For the text-containing cell, return its midpoint in (X, Y) coordinate format. 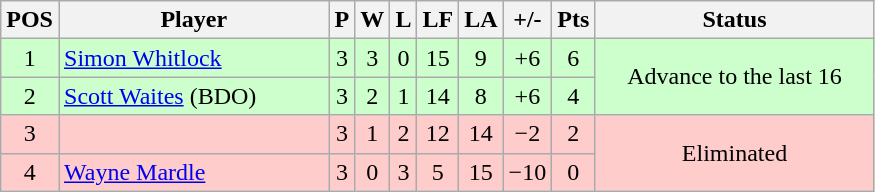
6 (574, 58)
−2 (528, 134)
LA (481, 20)
9 (481, 58)
Status (735, 20)
LF (438, 20)
W (372, 20)
5 (438, 172)
L (404, 20)
Scott Waites (BDO) (194, 96)
+/- (528, 20)
Player (194, 20)
Advance to the last 16 (735, 77)
Simon Whitlock (194, 58)
−10 (528, 172)
8 (481, 96)
12 (438, 134)
Eliminated (735, 153)
Wayne Mardle (194, 172)
P (342, 20)
POS (30, 20)
Pts (574, 20)
